Return the [X, Y] coordinate for the center point of the cell that contains the specified text.  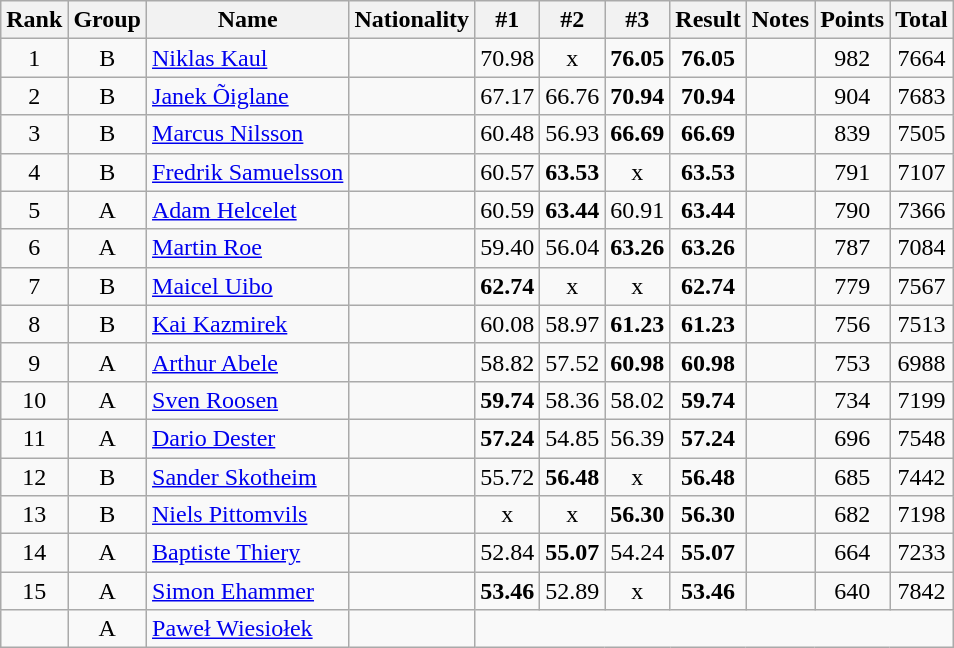
54.85 [572, 438]
7548 [922, 438]
Niklas Kaul [248, 58]
66.76 [572, 96]
7842 [922, 591]
9 [34, 362]
#1 [508, 20]
#3 [638, 20]
14 [34, 553]
60.91 [638, 210]
58.36 [572, 400]
7664 [922, 58]
5 [34, 210]
57.52 [572, 362]
Niels Pittomvils [248, 515]
753 [852, 362]
4 [34, 172]
60.48 [508, 134]
10 [34, 400]
7513 [922, 324]
Nationality [412, 20]
15 [34, 591]
734 [852, 400]
696 [852, 438]
Rank [34, 20]
54.24 [638, 553]
664 [852, 553]
60.57 [508, 172]
7505 [922, 134]
59.40 [508, 248]
682 [852, 515]
982 [852, 58]
#2 [572, 20]
Maicel Uibo [248, 286]
7442 [922, 477]
52.84 [508, 553]
Group [108, 20]
756 [852, 324]
Sander Skotheim [248, 477]
55.72 [508, 477]
839 [852, 134]
Simon Ehammer [248, 591]
7567 [922, 286]
Martin Roe [248, 248]
Dario Dester [248, 438]
7 [34, 286]
787 [852, 248]
1 [34, 58]
685 [852, 477]
Total [922, 20]
11 [34, 438]
3 [34, 134]
Sven Roosen [248, 400]
Name [248, 20]
58.82 [508, 362]
7683 [922, 96]
2 [34, 96]
52.89 [572, 591]
7233 [922, 553]
779 [852, 286]
7366 [922, 210]
7084 [922, 248]
8 [34, 324]
70.98 [508, 58]
56.39 [638, 438]
Baptiste Thiery [248, 553]
7107 [922, 172]
Kai Kazmirek [248, 324]
58.97 [572, 324]
Result [708, 20]
Janek Õiglane [248, 96]
Fredrik Samuelsson [248, 172]
7198 [922, 515]
904 [852, 96]
Notes [780, 20]
791 [852, 172]
790 [852, 210]
Marcus Nilsson [248, 134]
Adam Helcelet [248, 210]
13 [34, 515]
Arthur Abele [248, 362]
6 [34, 248]
56.93 [572, 134]
7199 [922, 400]
12 [34, 477]
Points [852, 20]
67.17 [508, 96]
58.02 [638, 400]
6988 [922, 362]
60.59 [508, 210]
60.08 [508, 324]
640 [852, 591]
Paweł Wiesiołek [248, 629]
56.04 [572, 248]
